Pinpoint the cell where the given text exists, returning its [x, y] midpoint coordinate. 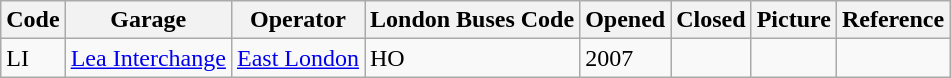
London Buses Code [472, 20]
Garage [148, 20]
Opened [626, 20]
2007 [626, 58]
Picture [794, 20]
HO [472, 58]
LI [33, 58]
Closed [711, 20]
East London [298, 58]
Code [33, 20]
Reference [892, 20]
Operator [298, 20]
Lea Interchange [148, 58]
